Pinpoint the cell where the given text exists, returning its [X, Y] midpoint coordinate. 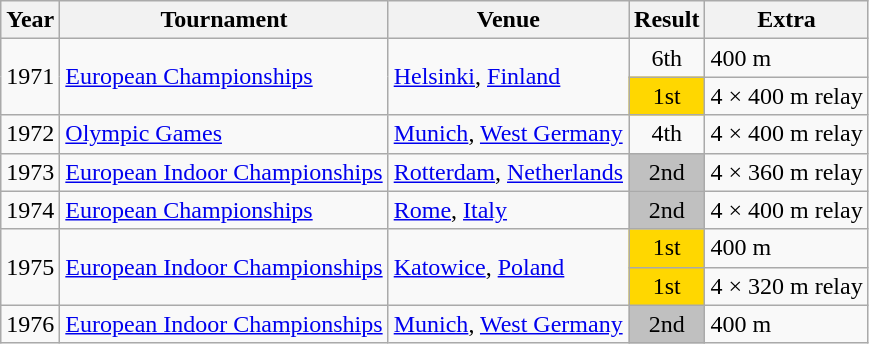
1971 [30, 77]
4 × 320 m relay [786, 286]
Olympic Games [224, 134]
Year [30, 20]
1973 [30, 172]
1975 [30, 267]
Tournament [224, 20]
Katowice, Poland [508, 267]
1976 [30, 324]
Result [667, 20]
Helsinki, Finland [508, 77]
1972 [30, 134]
Extra [786, 20]
Venue [508, 20]
Rotterdam, Netherlands [508, 172]
Rome, Italy [508, 210]
1974 [30, 210]
4th [667, 134]
4 × 360 m relay [786, 172]
6th [667, 58]
